Search for the cell housing the specified text and yield its [X, Y] center coordinate. 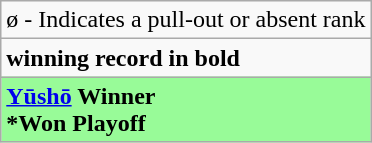
winning record in bold [186, 58]
Yūshō Winner *Won Playoff [186, 110]
ø - Indicates a pull-out or absent rank [186, 20]
